For the text-containing cell, return its midpoint in (X, Y) coordinate format. 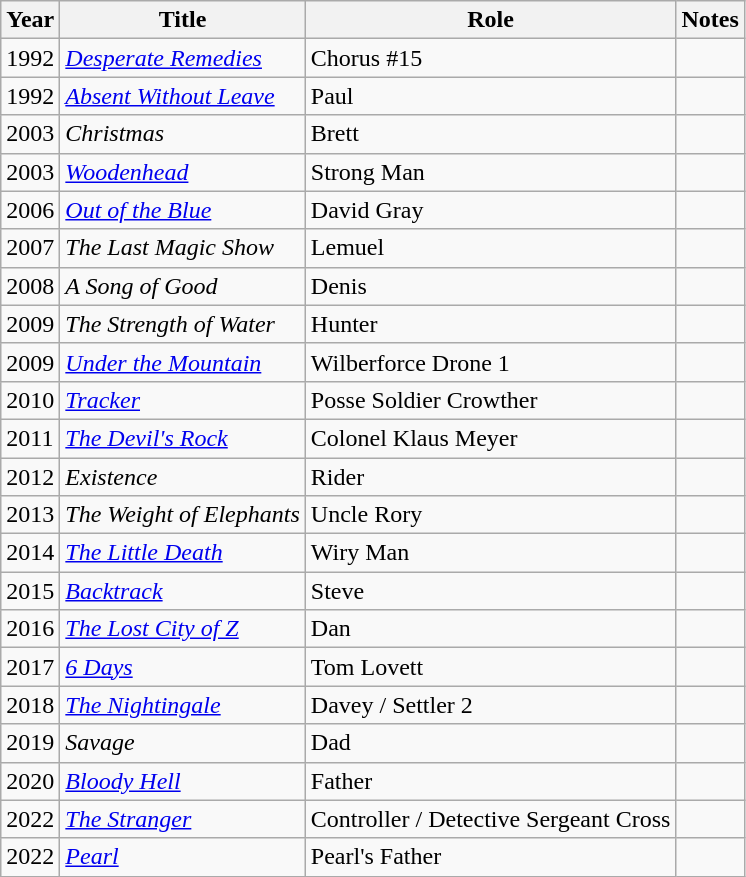
Wiry Man (490, 553)
Pearl (183, 857)
2016 (30, 629)
2014 (30, 553)
Dad (490, 743)
Title (183, 20)
Rider (490, 477)
The Last Magic Show (183, 248)
2015 (30, 591)
2012 (30, 477)
Strong Man (490, 172)
The Stranger (183, 819)
Woodenhead (183, 172)
2018 (30, 705)
Colonel Klaus Meyer (490, 438)
The Lost City of Z (183, 629)
Hunter (490, 324)
Wilberforce Drone 1 (490, 362)
2008 (30, 286)
Controller / Detective Sergeant Cross (490, 819)
Role (490, 20)
2013 (30, 515)
Lemuel (490, 248)
2020 (30, 781)
Posse Soldier Crowther (490, 400)
The Strength of Water (183, 324)
Out of the Blue (183, 210)
Absent Without Leave (183, 96)
The Devil's Rock (183, 438)
Paul (490, 96)
Notes (710, 20)
Chorus #15 (490, 58)
Tracker (183, 400)
The Little Death (183, 553)
6 Days (183, 667)
Davey / Settler 2 (490, 705)
2010 (30, 400)
The Weight of Elephants (183, 515)
Denis (490, 286)
Dan (490, 629)
2017 (30, 667)
Uncle Rory (490, 515)
The Nightingale (183, 705)
Father (490, 781)
Existence (183, 477)
Brett (490, 134)
Under the Mountain (183, 362)
A Song of Good (183, 286)
Bloody Hell (183, 781)
Christmas (183, 134)
Desperate Remedies (183, 58)
Savage (183, 743)
Backtrack (183, 591)
Tom Lovett (490, 667)
2006 (30, 210)
David Gray (490, 210)
Steve (490, 591)
2011 (30, 438)
Year (30, 20)
2019 (30, 743)
Pearl's Father (490, 857)
2007 (30, 248)
